For the text-containing cell, return its midpoint in [x, y] coordinate format. 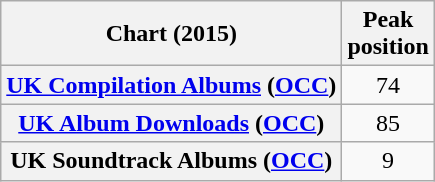
9 [388, 161]
UK Album Downloads (OCC) [172, 123]
85 [388, 123]
74 [388, 85]
Peakposition [388, 34]
UK Soundtrack Albums (OCC) [172, 161]
Chart (2015) [172, 34]
UK Compilation Albums (OCC) [172, 85]
